Provide the (x, y) coordinate of the cell's center where the given text is located.  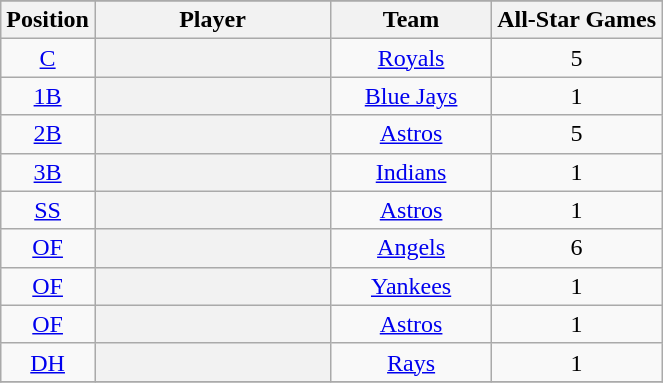
Position (48, 20)
C (48, 58)
SS (48, 210)
DH (48, 362)
3B (48, 172)
Team (412, 20)
6 (577, 248)
Angels (412, 248)
Blue Jays (412, 96)
1B (48, 96)
All-Star Games (577, 20)
Indians (412, 172)
Yankees (412, 286)
Rays (412, 362)
Royals (412, 58)
Player (212, 20)
2B (48, 134)
